Capture the cell that displays the provided text and extract its (x, y) central coordinate. 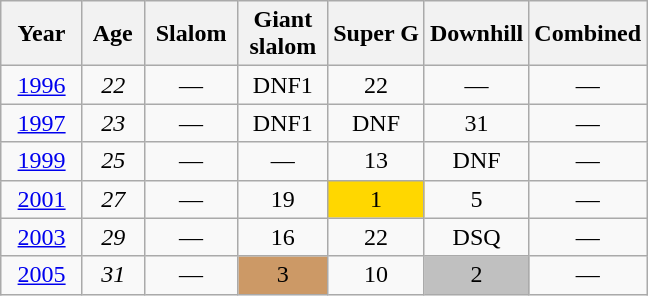
10 (376, 275)
1997 (42, 123)
2 (476, 275)
Age (113, 34)
2003 (42, 237)
2001 (42, 199)
16 (283, 237)
27 (113, 199)
1996 (42, 85)
Combined (588, 34)
Downhill (476, 34)
29 (113, 237)
13 (376, 161)
23 (113, 123)
25 (113, 161)
3 (283, 275)
1999 (42, 161)
Year (42, 34)
DSQ (476, 237)
1 (376, 199)
19 (283, 199)
2005 (42, 275)
Giant slalom (283, 34)
Slalom (191, 34)
5 (476, 199)
Super G (376, 34)
